Output the (x, y) coordinate of the center of the cell containing the given text.  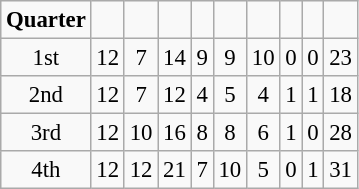
Quarter (46, 20)
21 (174, 170)
23 (340, 58)
18 (340, 95)
2nd (46, 95)
1st (46, 58)
6 (264, 133)
4th (46, 170)
28 (340, 133)
16 (174, 133)
14 (174, 58)
31 (340, 170)
3rd (46, 133)
